Determine the (x, y) coordinate at the center of the cell enclosing the given text.  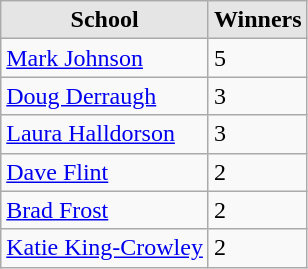
Katie King-Crowley (105, 248)
School (105, 20)
Doug Derraugh (105, 96)
Winners (258, 20)
Brad Frost (105, 210)
5 (258, 58)
Mark Johnson (105, 58)
Dave Flint (105, 172)
Laura Halldorson (105, 134)
